From the cell containing the given text, extract its center point as (x, y) coordinate. 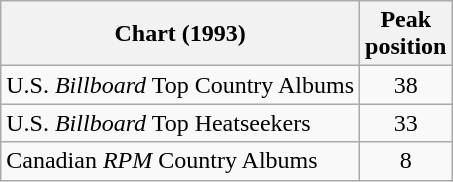
Canadian RPM Country Albums (180, 161)
33 (406, 123)
8 (406, 161)
38 (406, 85)
U.S. Billboard Top Country Albums (180, 85)
U.S. Billboard Top Heatseekers (180, 123)
Chart (1993) (180, 34)
Peakposition (406, 34)
